Extract the (X, Y) coordinate from the center of the cell holding the provided text.  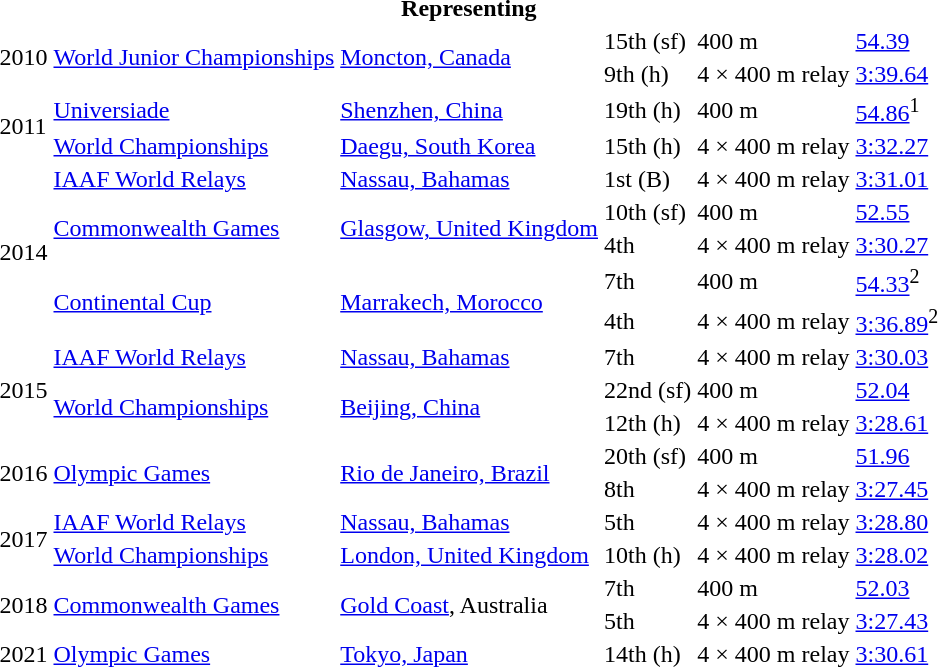
Rio de Janeiro, Brazil (470, 472)
Universiade (194, 110)
Marrakech, Morocco (470, 301)
15th (h) (647, 146)
Continental Cup (194, 301)
19th (h) (647, 110)
8th (647, 489)
Shenzhen, China (470, 110)
10th (h) (647, 555)
9th (h) (647, 74)
World Junior Championships (194, 58)
Gold Coast, Australia (470, 604)
London, United Kingdom (470, 555)
10th (sf) (647, 212)
Glasgow, United Kingdom (470, 228)
Daegu, South Korea (470, 146)
22nd (sf) (647, 390)
Olympic Games (194, 472)
12th (h) (647, 423)
1st (B) (647, 179)
Moncton, Canada (470, 58)
Beijing, China (470, 406)
20th (sf) (647, 456)
15th (sf) (647, 41)
